Determine the (x, y) coordinate at the center of the cell enclosing the given text.  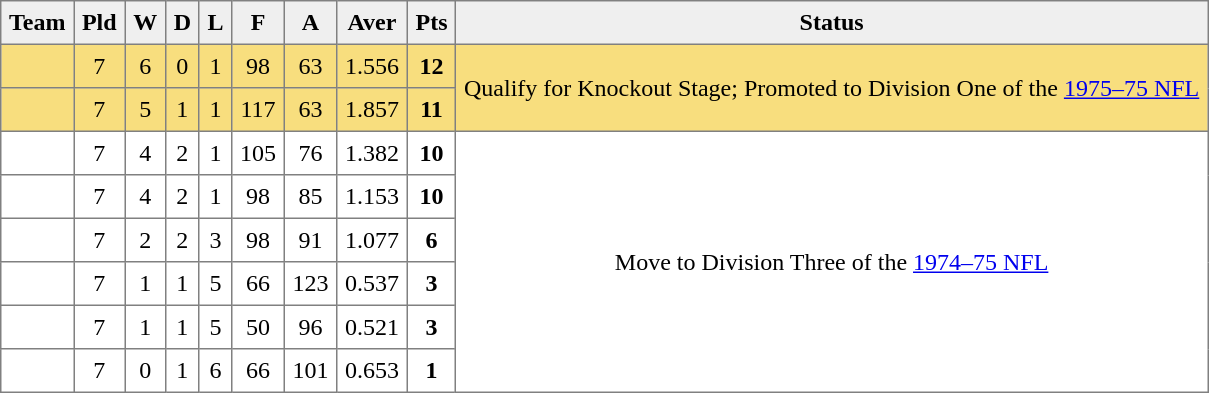
1.153 (372, 197)
91 (310, 240)
Pts (431, 23)
101 (310, 371)
Aver (372, 23)
85 (310, 197)
0.653 (372, 371)
12 (431, 66)
Qualify for Knockout Stage; Promoted to Division One of the 1975–75 NFL (832, 88)
96 (310, 327)
W (145, 23)
Team (38, 23)
50 (258, 327)
11 (431, 110)
0.537 (372, 284)
Pld (100, 23)
Move to Division Three of the 1974–75 NFL (832, 262)
F (258, 23)
A (310, 23)
105 (258, 153)
0.521 (372, 327)
L (216, 23)
1.556 (372, 66)
1.382 (372, 153)
D (182, 23)
1.857 (372, 110)
76 (310, 153)
1.077 (372, 240)
117 (258, 110)
123 (310, 284)
Status (832, 23)
